Scan for the cell matching the given text and deliver its [x, y] coordinate at center. 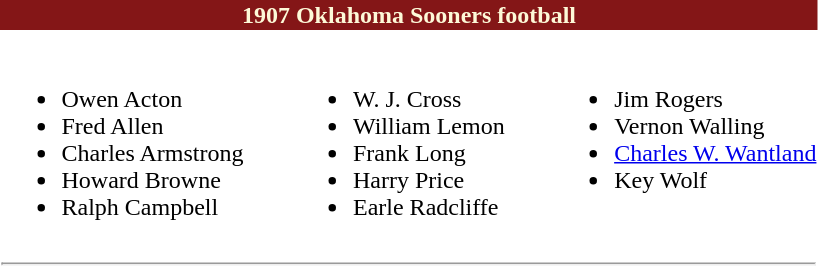
Owen ActonFred AllenCharles ArmstrongHoward BrowneRalph Campbell [122, 140]
Jim RogersVernon WallingCharles W. WantlandKey Wolf [686, 140]
W. J. CrossWilliam LemonFrank LongHarry PriceEarle Radcliffe [398, 140]
1907 Oklahoma Sooners football [409, 15]
